Output the [x, y] coordinate of the center of the cell containing the given text.  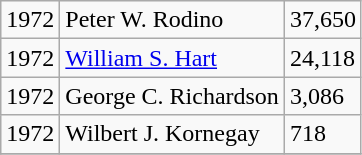
William S. Hart [172, 58]
37,650 [322, 20]
3,086 [322, 96]
718 [322, 134]
Wilbert J. Kornegay [172, 134]
Peter W. Rodino [172, 20]
24,118 [322, 58]
George C. Richardson [172, 96]
